Pinpoint the cell where the given text exists, returning its (X, Y) midpoint coordinate. 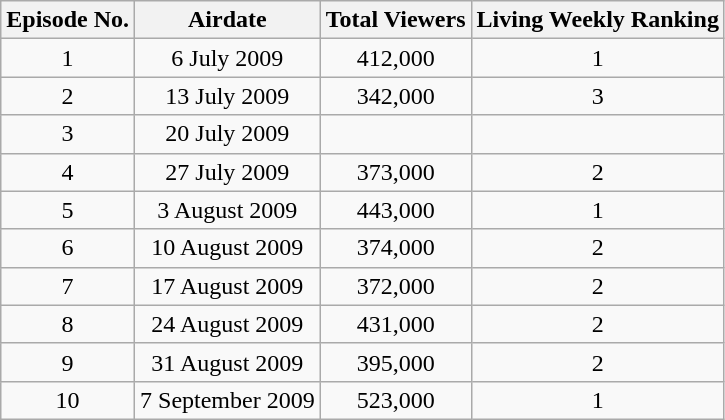
373,000 (396, 172)
13 July 2009 (228, 96)
10 (68, 400)
27 July 2009 (228, 172)
31 August 2009 (228, 362)
395,000 (396, 362)
5 (68, 210)
372,000 (396, 286)
6 July 2009 (228, 58)
3 August 2009 (228, 210)
10 August 2009 (228, 248)
7 September 2009 (228, 400)
523,000 (396, 400)
6 (68, 248)
Living Weekly Ranking (598, 20)
7 (68, 286)
Airdate (228, 20)
443,000 (396, 210)
342,000 (396, 96)
412,000 (396, 58)
9 (68, 362)
Episode No. (68, 20)
20 July 2009 (228, 134)
17 August 2009 (228, 286)
Total Viewers (396, 20)
374,000 (396, 248)
431,000 (396, 324)
4 (68, 172)
24 August 2009 (228, 324)
8 (68, 324)
